Determine the (X, Y) coordinate at the center of the cell enclosing the given text.  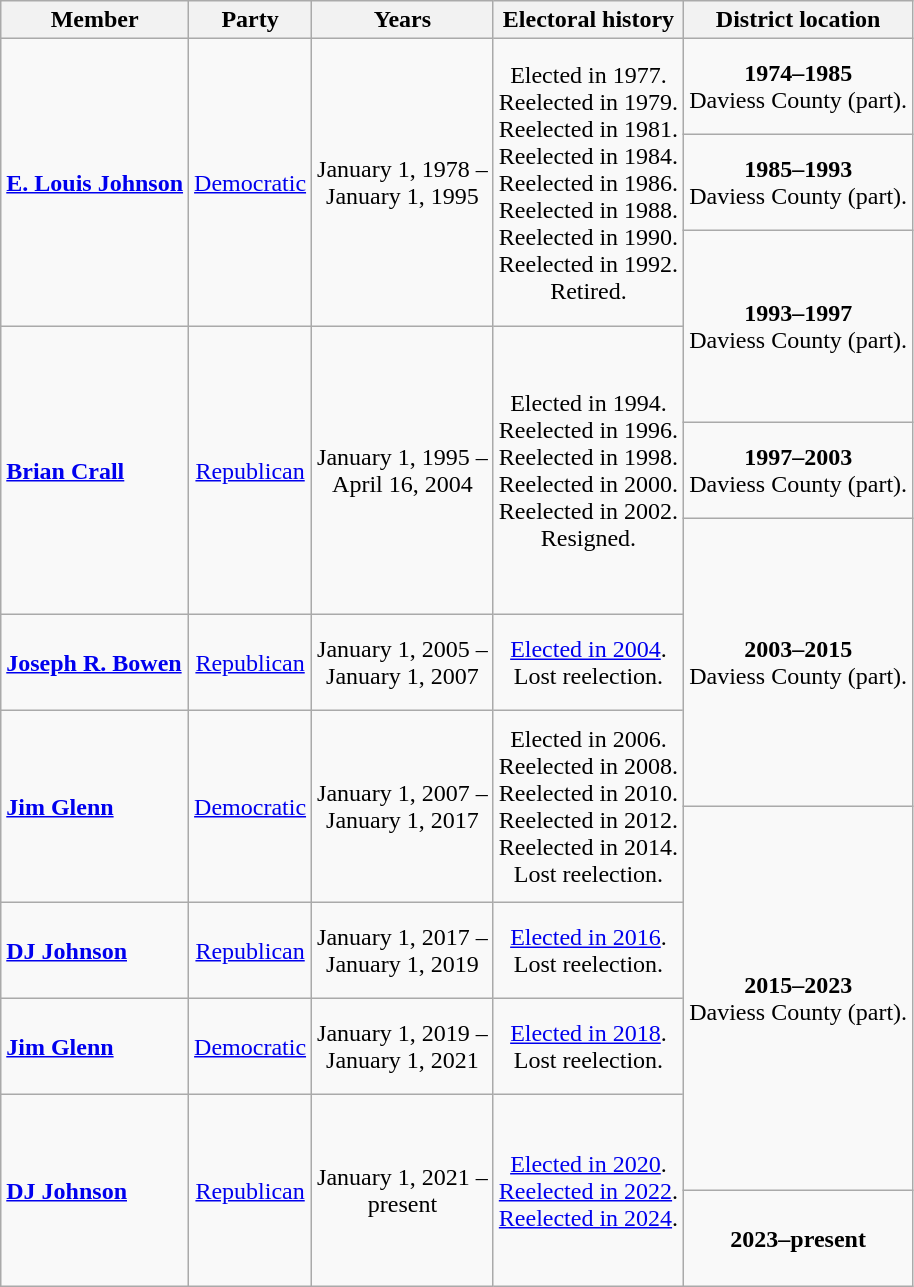
2003–2015Daviess County (part). (798, 663)
January 1, 2021 –present (403, 1191)
January 1, 1978 –January 1, 1995 (403, 183)
2015–2023Daviess County (part). (798, 999)
January 1, 2007 –January 1, 2017 (403, 807)
Elected in 2016.Lost reelection. (588, 951)
January 1, 2005 –January 1, 2007 (403, 663)
Elected in 1994.Reelected in 1996.Reelected in 1998.Reelected in 2000.Reelected in 2002.Resigned. (588, 471)
1997–2003Daviess County (part). (798, 471)
1985–1993Daviess County (part). (798, 183)
Electoral history (588, 20)
Joseph R. Bowen (95, 663)
E. Louis Johnson (95, 183)
District location (798, 20)
Years (403, 20)
January 1, 1995 –April 16, 2004 (403, 471)
Elected in 2018.Lost reelection. (588, 1047)
Elected in 2020.Reelected in 2022.Reelected in 2024. (588, 1191)
Member (95, 20)
2023–present (798, 1239)
Elected in 2004.Lost reelection. (588, 663)
Elected in 2006.Reelected in 2008.Reelected in 2010.Reelected in 2012.Reelected in 2014.Lost reelection. (588, 807)
1993–1997Daviess County (part). (798, 327)
Party (250, 20)
Brian Crall (95, 471)
January 1, 2019 –January 1, 2021 (403, 1047)
January 1, 2017 –January 1, 2019 (403, 951)
1974–1985Daviess County (part). (798, 87)
